Provide the [x, y] coordinate of the cell's center where the given text is located.  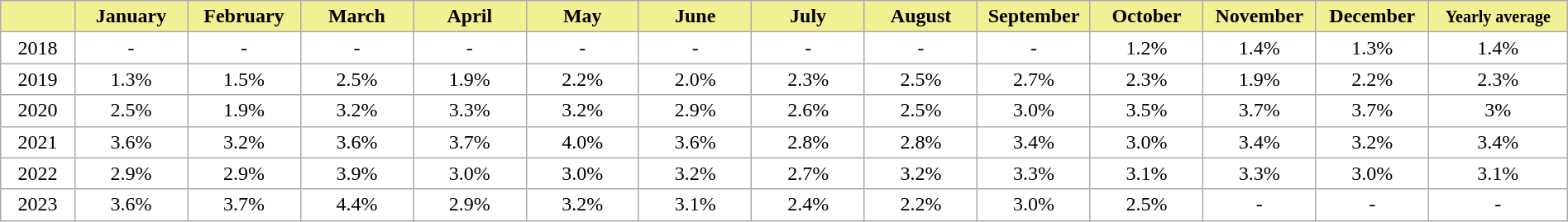
August [920, 17]
2.0% [695, 79]
1.5% [244, 79]
2021 [38, 142]
March [356, 17]
3.5% [1146, 111]
2022 [38, 173]
3% [1498, 111]
February [244, 17]
4.4% [356, 205]
2.4% [808, 205]
2020 [38, 111]
2023 [38, 205]
July [808, 17]
Yearly average [1498, 17]
January [131, 17]
3.9% [356, 173]
2019 [38, 79]
May [582, 17]
September [1034, 17]
November [1260, 17]
June [695, 17]
April [470, 17]
2018 [38, 48]
October [1146, 17]
4.0% [582, 142]
December [1372, 17]
2.6% [808, 111]
1.2% [1146, 48]
